For the text-containing cell, return its midpoint in (x, y) coordinate format. 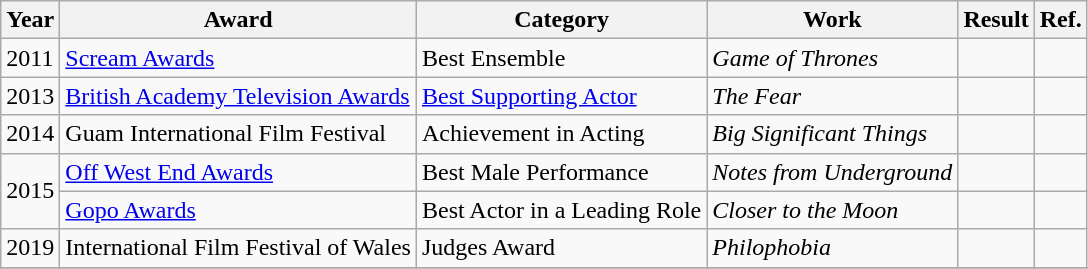
2011 (30, 58)
Gopo Awards (238, 210)
2013 (30, 96)
Best Male Performance (561, 172)
The Fear (832, 96)
Philophobia (832, 248)
2014 (30, 134)
Best Ensemble (561, 58)
Notes from Underground (832, 172)
Scream Awards (238, 58)
Category (561, 20)
Best Actor in a Leading Role (561, 210)
Achievement in Acting (561, 134)
Judges Award (561, 248)
Year (30, 20)
Big Significant Things (832, 134)
British Academy Television Awards (238, 96)
Ref. (1060, 20)
Game of Thrones (832, 58)
2015 (30, 191)
Work (832, 20)
Guam International Film Festival (238, 134)
Result (996, 20)
Best Supporting Actor (561, 96)
Award (238, 20)
Closer to the Moon (832, 210)
International Film Festival of Wales (238, 248)
2019 (30, 248)
Off West End Awards (238, 172)
